Extract the [x, y] coordinate from the center of the cell holding the provided text.  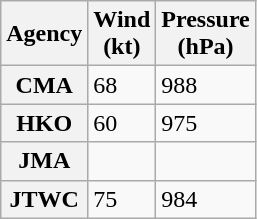
975 [206, 123]
HKO [44, 123]
Pressure(hPa) [206, 34]
60 [122, 123]
Agency [44, 34]
988 [206, 85]
984 [206, 199]
75 [122, 199]
JMA [44, 161]
Wind(kt) [122, 34]
CMA [44, 85]
68 [122, 85]
JTWC [44, 199]
